Return (X, Y) of the center of cell containing provided text 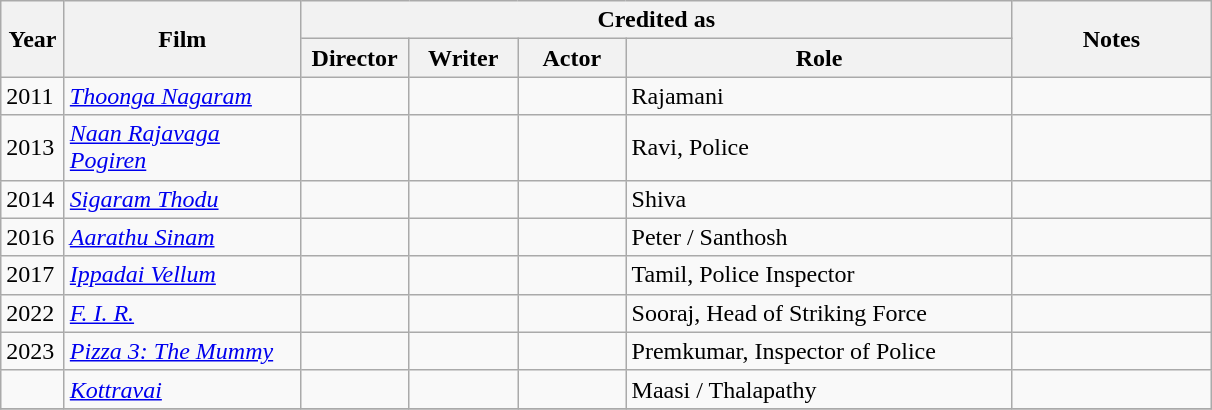
Naan Rajavaga Pogiren (182, 148)
Pizza 3: The Mummy (182, 351)
Credited as (656, 20)
Aarathu Sinam (182, 237)
2016 (33, 237)
Sigaram Thodu (182, 199)
Director (354, 58)
2022 (33, 313)
Rajamani (819, 96)
Kottravai (182, 389)
Year (33, 39)
Sooraj, Head of Striking Force (819, 313)
Writer (464, 58)
Peter / Santhosh (819, 237)
Ravi, Police (819, 148)
Premkumar, Inspector of Police (819, 351)
Notes (1112, 39)
2013 (33, 148)
2011 (33, 96)
Tamil, Police Inspector (819, 275)
Ippadai Vellum (182, 275)
F. I. R. (182, 313)
Maasi / Thalapathy (819, 389)
Role (819, 58)
Shiva (819, 199)
2023 (33, 351)
Film (182, 39)
Actor (572, 58)
2014 (33, 199)
Thoonga Nagaram (182, 96)
2017 (33, 275)
